Scan for the cell matching the given text and deliver its (X, Y) coordinate at center. 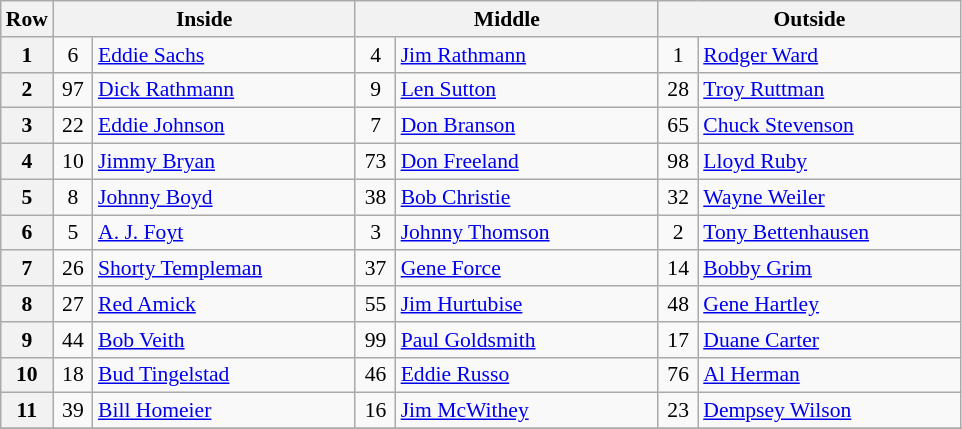
Don Branson (527, 126)
Bill Homeier (224, 411)
76 (678, 375)
Jimmy Bryan (224, 162)
Row (27, 19)
Eddie Johnson (224, 126)
Al Herman (829, 375)
99 (375, 340)
98 (678, 162)
Lloyd Ruby (829, 162)
14 (678, 269)
28 (678, 90)
44 (73, 340)
46 (375, 375)
Jim Hurtubise (527, 304)
Bob Christie (527, 197)
55 (375, 304)
32 (678, 197)
Wayne Weiler (829, 197)
Bobby Grim (829, 269)
11 (27, 411)
65 (678, 126)
Chuck Stevenson (829, 126)
27 (73, 304)
Troy Ruttman (829, 90)
Paul Goldsmith (527, 340)
Jim McWithey (527, 411)
Eddie Sachs (224, 55)
Inside (204, 19)
Gene Force (527, 269)
18 (73, 375)
37 (375, 269)
23 (678, 411)
Bob Veith (224, 340)
Shorty Templeman (224, 269)
Outside (810, 19)
97 (73, 90)
Eddie Russo (527, 375)
A. J. Foyt (224, 233)
Jim Rathmann (527, 55)
Don Freeland (527, 162)
Duane Carter (829, 340)
Dick Rathmann (224, 90)
Dempsey Wilson (829, 411)
Gene Hartley (829, 304)
22 (73, 126)
Bud Tingelstad (224, 375)
16 (375, 411)
73 (375, 162)
Red Amick (224, 304)
17 (678, 340)
Johnny Boyd (224, 197)
38 (375, 197)
Rodger Ward (829, 55)
Tony Bettenhausen (829, 233)
39 (73, 411)
26 (73, 269)
Johnny Thomson (527, 233)
Len Sutton (527, 90)
Middle (506, 19)
48 (678, 304)
